Determine the (X, Y) coordinate at the center of the cell enclosing the given text.  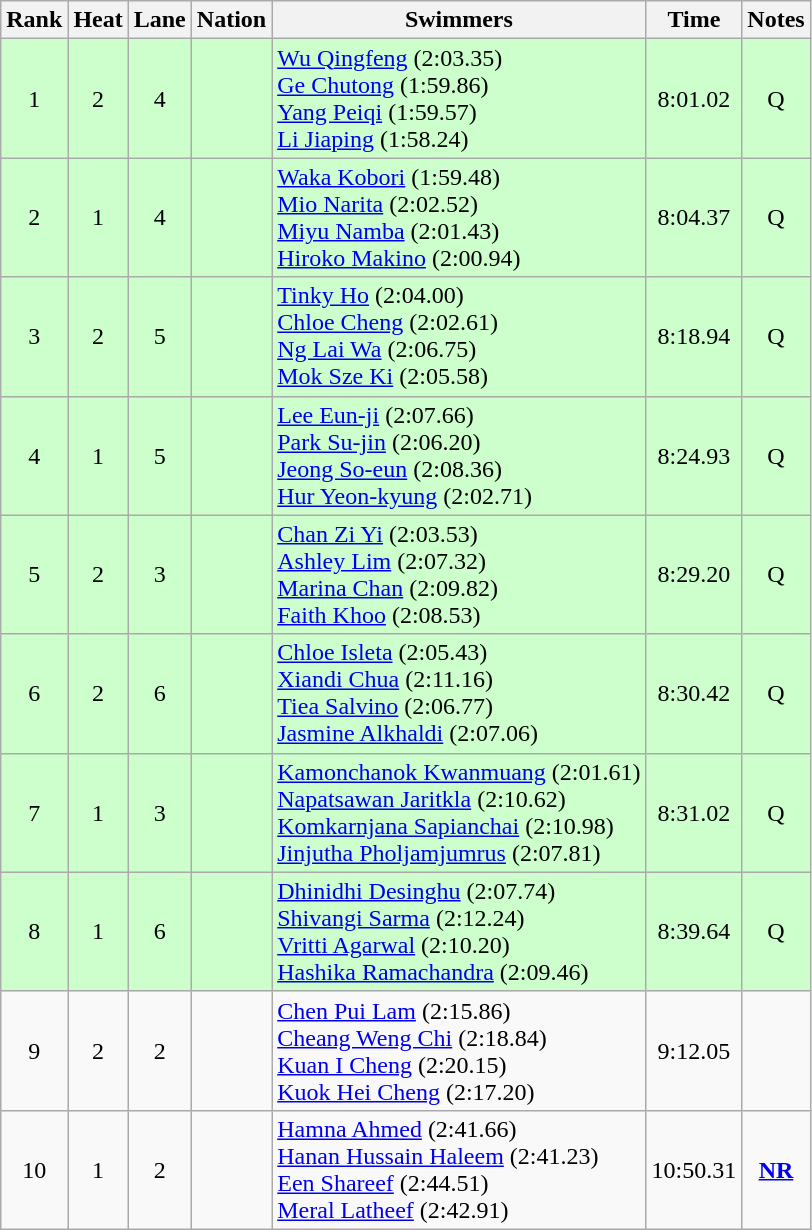
Nation (231, 20)
Swimmers (459, 20)
8:30.42 (694, 694)
9:12.05 (694, 1050)
NR (776, 1170)
Time (694, 20)
8:39.64 (694, 932)
Chloe Isleta (2:05.43)Xiandi Chua (2:11.16)Tiea Salvino (2:06.77)Jasmine Alkhaldi (2:07.06) (459, 694)
10 (34, 1170)
10:50.31 (694, 1170)
8 (34, 932)
Chan Zi Yi (2:03.53)Ashley Lim (2:07.32)Marina Chan (2:09.82)Faith Khoo (2:08.53) (459, 574)
Tinky Ho (2:04.00)Chloe Cheng (2:02.61)Ng Lai Wa (2:06.75)Mok Sze Ki (2:05.58) (459, 336)
8:29.20 (694, 574)
Dhinidhi Desinghu (2:07.74)Shivangi Sarma (2:12.24)Vritti Agarwal (2:10.20)Hashika Ramachandra (2:09.46) (459, 932)
Rank (34, 20)
Waka Kobori (1:59.48)Mio Narita (2:02.52)Miyu Namba (2:01.43)Hiroko Makino (2:00.94) (459, 218)
Lee Eun-ji (2:07.66)Park Su-jin (2:06.20)Jeong So-eun (2:08.36)Hur Yeon-kyung (2:02.71) (459, 456)
8:18.94 (694, 336)
8:01.02 (694, 98)
Wu Qingfeng (2:03.35)Ge Chutong (1:59.86)Yang Peiqi (1:59.57)Li Jiaping (1:58.24) (459, 98)
Notes (776, 20)
Kamonchanok Kwanmuang (2:01.61)Napatsawan Jaritkla (2:10.62)Komkarnjana Sapianchai (2:10.98)Jinjutha Pholjamjumrus (2:07.81) (459, 812)
Hamna Ahmed (2:41.66)Hanan Hussain Haleem (2:41.23)Een Shareef (2:44.51)Meral Latheef (2:42.91) (459, 1170)
Lane (160, 20)
9 (34, 1050)
Chen Pui Lam (2:15.86)Cheang Weng Chi (2:18.84)Kuan I Cheng (2:20.15)Kuok Hei Cheng (2:17.20) (459, 1050)
7 (34, 812)
8:24.93 (694, 456)
Heat (98, 20)
8:04.37 (694, 218)
8:31.02 (694, 812)
